Provide the [X, Y] coordinate of the cell's center where the given text is located.  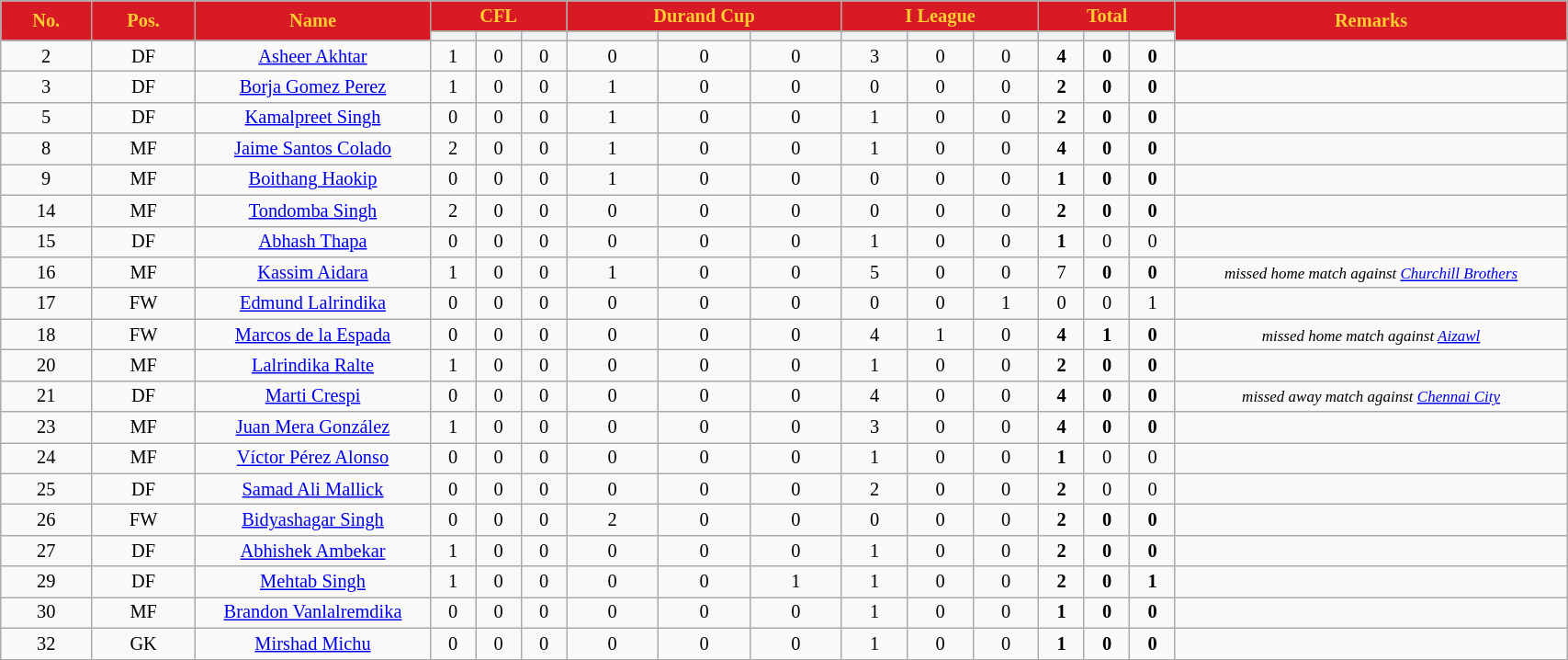
Borja Gomez Perez [313, 86]
I League [941, 16]
CFL [498, 16]
16 [46, 272]
Durand Cup [704, 16]
Abhishek Ambekar [313, 551]
missed away match against Chennai City [1371, 396]
Mehtab Singh [313, 582]
21 [46, 396]
32 [46, 643]
27 [46, 551]
missed home match against Churchill Brothers [1371, 272]
Tondomba Singh [313, 211]
missed home match against Aizawl [1371, 335]
Total [1107, 16]
17 [46, 303]
Lalrindika Ralte [313, 365]
Bidyashagar Singh [313, 519]
9 [46, 179]
Remarks [1371, 20]
Abhash Thapa [313, 242]
26 [46, 519]
Víctor Pérez Alonso [313, 458]
Juan Mera González [313, 427]
Pos. [143, 20]
Asheer Akhtar [313, 56]
23 [46, 427]
25 [46, 489]
Edmund Lalrindika [313, 303]
Jaime Santos Colado [313, 149]
Kassim Aidara [313, 272]
Boithang Haokip [313, 179]
GK [143, 643]
30 [46, 612]
14 [46, 211]
Brandon Vanlalremdika [313, 612]
15 [46, 242]
7 [1062, 272]
20 [46, 365]
Mirshad Michu [313, 643]
24 [46, 458]
Marti Crespi [313, 396]
8 [46, 149]
No. [46, 20]
Name [313, 20]
29 [46, 582]
18 [46, 335]
Kamalpreet Singh [313, 118]
Samad Ali Mallick [313, 489]
Marcos de la Espada [313, 335]
